Locate the cell with the specified text and output its [x, y] center coordinate. 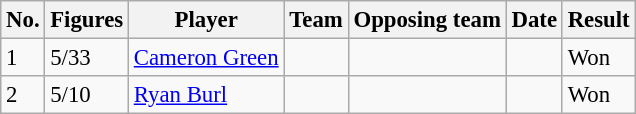
5/33 [87, 58]
Date [534, 20]
Cameron Green [206, 58]
Player [206, 20]
Team [316, 20]
1 [23, 58]
Ryan Burl [206, 95]
5/10 [87, 95]
Result [598, 20]
No. [23, 20]
Opposing team [427, 20]
2 [23, 95]
Figures [87, 20]
